For the text-containing cell, return its midpoint in [x, y] coordinate format. 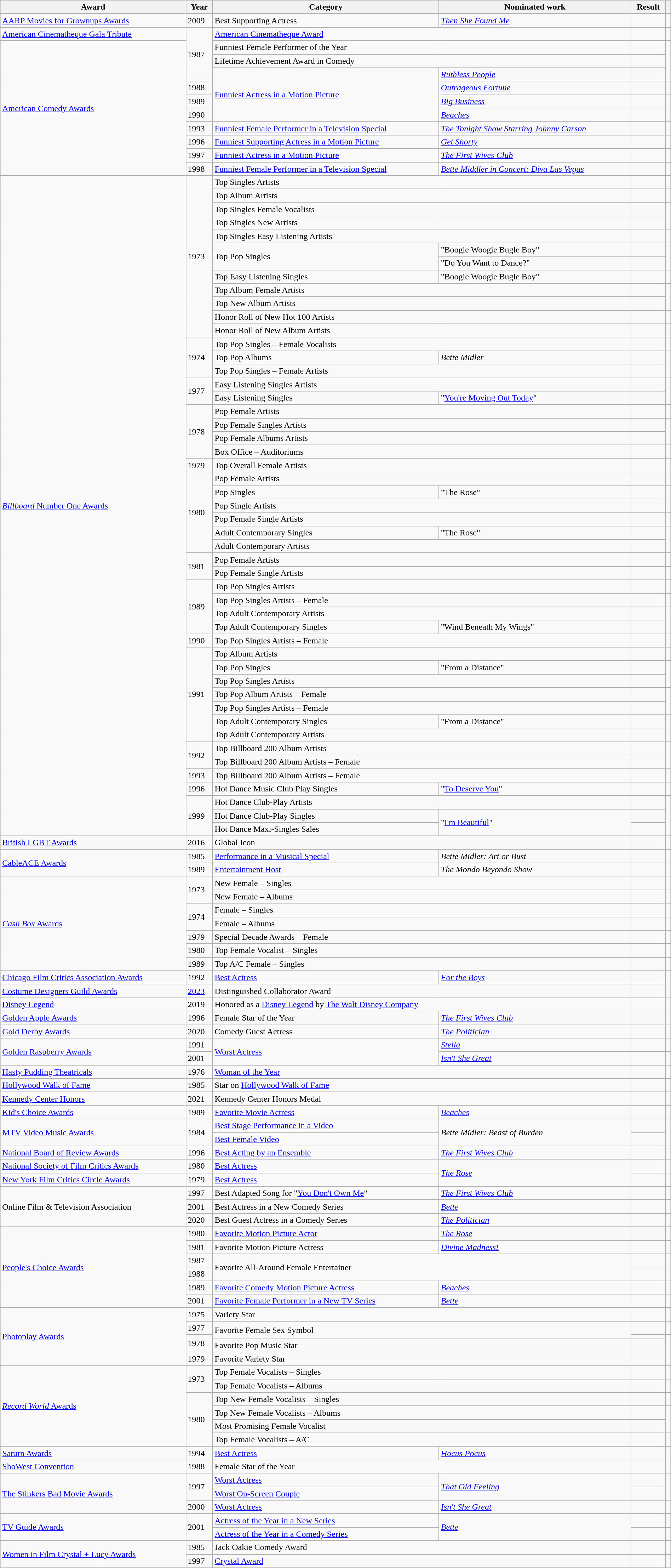
Category [326, 7]
Costume Designers Guild Awards [93, 991]
Top Pop Singles – Female Artists [422, 371]
Special Decade Awards – Female [422, 937]
Best Guest Actress in a Comedy Series [326, 1220]
Golden Apple Awards [93, 1018]
Hot Dance Music Club Play Singles [326, 789]
Bette Middler in Concert: Diva Las Vegas [535, 169]
1999 [199, 816]
Divine Madness! [535, 1247]
Most Promising Female Vocalist [422, 1426]
1998 [199, 169]
Entertainment Host [326, 870]
1975 [199, 1314]
Golden Raspberry Awards [93, 1052]
Chicago Film Critics Association Awards [93, 977]
Year [199, 7]
Honor Roll of New Album Artists [422, 330]
Top New Album Artists [422, 303]
Hollywood Walk of Fame [93, 1085]
Top New Female Vocalists – Albums [422, 1413]
National Society of Film Critics Awards [93, 1166]
Top Singles Female Vocalists [422, 209]
Top Easy Listening Singles [326, 277]
Easy Listening Singles [326, 398]
Crystal Award [422, 1561]
Saturn Awards [93, 1453]
Top Pop Album Artists – Female [422, 694]
Box Office – Auditoriums [422, 452]
Actress of the Year in a New Series [326, 1521]
MTV Video Music Awards [93, 1132]
Ruthless People [535, 74]
Distinguished Collaborator Award [422, 991]
The Stinkers Bad Movie Awards [93, 1494]
2000 [199, 1507]
Bette Midler: Beast of Burden [535, 1132]
TV Guide Awards [93, 1527]
The Tonight Show Starring Johnny Carson [535, 128]
2019 [199, 1004]
American Cinematheque Award [422, 34]
Best Female Video [326, 1139]
Female – Albums [422, 924]
Favorite Pop Music Star [422, 1345]
Hot Dance Maxi-Singles Sales [326, 829]
Lifetime Achievement Award in Comedy [422, 61]
British LGBT Awards [93, 843]
Best Actress in a New Comedy Series [326, 1206]
Pop Single Artists [422, 506]
People's Choice Awards [93, 1267]
Top Singles Artists [422, 182]
Worst On-Screen Couple [326, 1494]
Top Female Vocalists – A/C [422, 1439]
Best Adapted Song for "You Don't Own Me" [326, 1193]
2016 [199, 843]
Bette Midler: Art or Bust [535, 856]
Hocus Pocus [535, 1453]
Big Business [535, 101]
Outrageous Fortune [535, 88]
Top Female Vocalists – Albums [422, 1386]
AARP Movies for Grownups Awards [93, 21]
ShoWest Convention [93, 1467]
2021 [199, 1099]
Adult Contemporary Artists [422, 546]
New Female – Albums [422, 897]
American Cinematheque Gala Tribute [93, 34]
Best Supporting Actress [326, 21]
Top Album Female Artists [422, 290]
Comedy Guest Actress [326, 1032]
Photoplay Awards [93, 1336]
Online Film & Television Association [93, 1206]
Kid's Choice Awards [93, 1112]
Star on Hollywood Walk of Fame [422, 1085]
Top Overall Female Artists [422, 465]
"You're Moving Out Today" [535, 398]
American Comedy Awards [93, 108]
Cash Box Awards [93, 924]
Funniest Supporting Actress in a Motion Picture [326, 142]
Top Pop Albums [326, 357]
Disney Legend [93, 1004]
Female – Singles [422, 910]
2009 [199, 21]
New York Film Critics Circle Awards [93, 1180]
Favorite Female Sex Symbol [422, 1330]
Favorite Variety Star [422, 1359]
"Wind Beneath My Wings" [535, 627]
National Board of Review Awards [93, 1153]
Hot Dance Club-Play Singles [326, 816]
1984 [199, 1132]
Favorite Motion Picture Actor [326, 1233]
New Female – Singles [422, 883]
Honor Roll of New Hot 100 Artists [422, 317]
Funniest Female Performer of the Year [422, 47]
Favorite Movie Actress [326, 1112]
Performance in a Musical Special [326, 856]
Kennedy Center Honors [93, 1099]
Favorite All-Around Female Entertainer [422, 1267]
Jack Oakie Comedy Award [422, 1547]
Women in Film Crystal + Lucy Awards [93, 1554]
Best Stage Performance in a Video [326, 1126]
Award [93, 7]
Adult Contemporary Singles [326, 533]
Top Singles Easy Listening Artists [422, 236]
"Do You Want to Dance?" [535, 263]
Pop Female Singles Artists [422, 425]
For the Boys [535, 977]
Actress of the Year in a Comedy Series [326, 1534]
Pop Singles [326, 492]
Stella [535, 1045]
Favorite Female Performer in a New TV Series [326, 1301]
That Old Feeling [535, 1487]
Bette Midler [535, 357]
Variety Star [422, 1314]
Pop Female Albums Artists [422, 438]
1994 [199, 1453]
Easy Listening Singles Artists [422, 384]
2023 [199, 991]
Then She Found Me [535, 21]
Favorite Motion Picture Actress [326, 1247]
Gold Derby Awards [93, 1032]
The Mondo Beyondo Show [535, 870]
Hasty Pudding Theatricals [93, 1072]
Billboard Number One Awards [93, 506]
Top Female Vocalists – Singles [422, 1372]
Woman of the Year [422, 1072]
Top A/C Female – Singles [422, 964]
Top Singles New Artists [422, 223]
Global Icon [422, 843]
Result [648, 7]
CableACE Awards [93, 863]
Top Pop Singles – Female Vocalists [422, 344]
Get Shorty [535, 142]
Hot Dance Club-Play Artists [422, 802]
"I'm Beautiful" [535, 822]
Favorite Comedy Motion Picture Actress [326, 1288]
Nominated work [535, 7]
Top Billboard 200 Album Artists [422, 748]
Top New Female Vocalists – Singles [422, 1399]
Kennedy Center Honors Medal [422, 1099]
"To Deserve You" [535, 789]
Top Female Vocalist – Singles [422, 950]
Record World Awards [93, 1406]
Best Acting by an Ensemble [326, 1153]
Honored as a Disney Legend by The Walt Disney Company [422, 1004]
1976 [199, 1072]
